Identify which cell holds the provided text, then report its [X, Y] central coordinate. 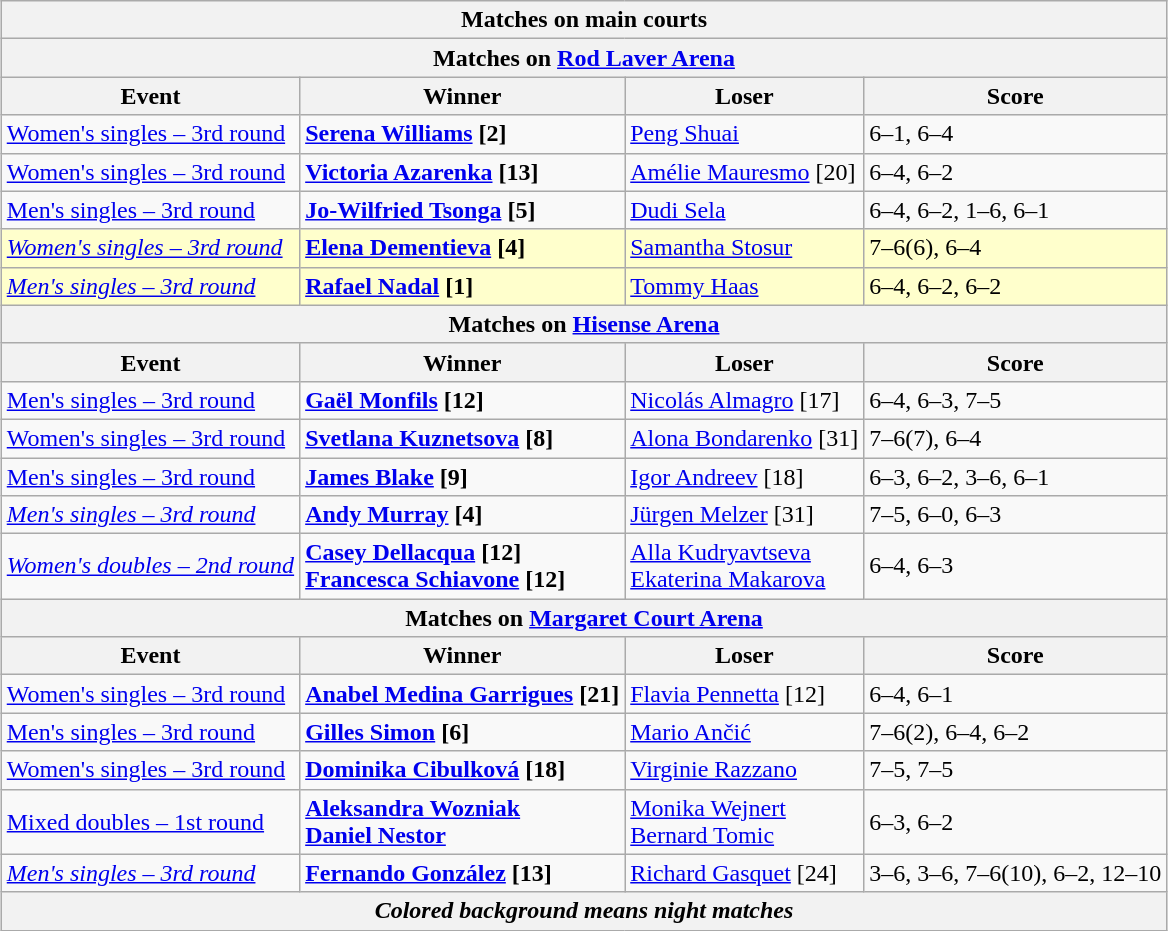
Tommy Haas [744, 286]
Matches on Hisense Arena [584, 324]
6–4, 6–1 [1016, 694]
6–4, 6–2 [1016, 172]
Flavia Pennetta [12] [744, 694]
Jürgen Melzer [31] [744, 515]
Dudi Sela [744, 210]
Elena Dementieva [4] [462, 248]
6–1, 6–4 [1016, 134]
Casey Dellacqua [12] Francesca Schiavone [12] [462, 566]
Alla Kudryavtseva Ekaterina Makarova [744, 566]
7–6(6), 6–4 [1016, 248]
6–4, 6–3 [1016, 566]
Igor Andreev [18] [744, 477]
Mario Ančić [744, 732]
Matches on Rod Laver Arena [584, 58]
Dominika Cibulková [18] [462, 770]
Anabel Medina Garrigues [21] [462, 694]
Aleksandra Wozniak Daniel Nestor [462, 822]
James Blake [9] [462, 477]
Peng Shuai [744, 134]
Mixed doubles – 1st round [150, 822]
7–6(2), 6–4, 6–2 [1016, 732]
7–5, 6–0, 6–3 [1016, 515]
Alona Bondarenko [31] [744, 438]
6–4, 6–2, 6–2 [1016, 286]
Andy Murray [4] [462, 515]
Samantha Stosur [744, 248]
Matches on Margaret Court Arena [584, 618]
6–4, 6–3, 7–5 [1016, 400]
Victoria Azarenka [13] [462, 172]
Richard Gasquet [24] [744, 873]
Gaël Monfils [12] [462, 400]
Svetlana Kuznetsova [8] [462, 438]
7–6(7), 6–4 [1016, 438]
Serena Williams [2] [462, 134]
Amélie Mauresmo [20] [744, 172]
Nicolás Almagro [17] [744, 400]
Jo-Wilfried Tsonga [5] [462, 210]
Fernando González [13] [462, 873]
3–6, 3–6, 7–6(10), 6–2, 12–10 [1016, 873]
Rafael Nadal [1] [462, 286]
Colored background means night matches [584, 911]
Monika Wejnert Bernard Tomic [744, 822]
6–3, 6–2 [1016, 822]
7–5, 7–5 [1016, 770]
6–3, 6–2, 3–6, 6–1 [1016, 477]
Gilles Simon [6] [462, 732]
6–4, 6–2, 1–6, 6–1 [1016, 210]
Matches on main courts [584, 20]
Women's doubles – 2nd round [150, 566]
Virginie Razzano [744, 770]
